Capture the cell that displays the provided text and extract its (X, Y) central coordinate. 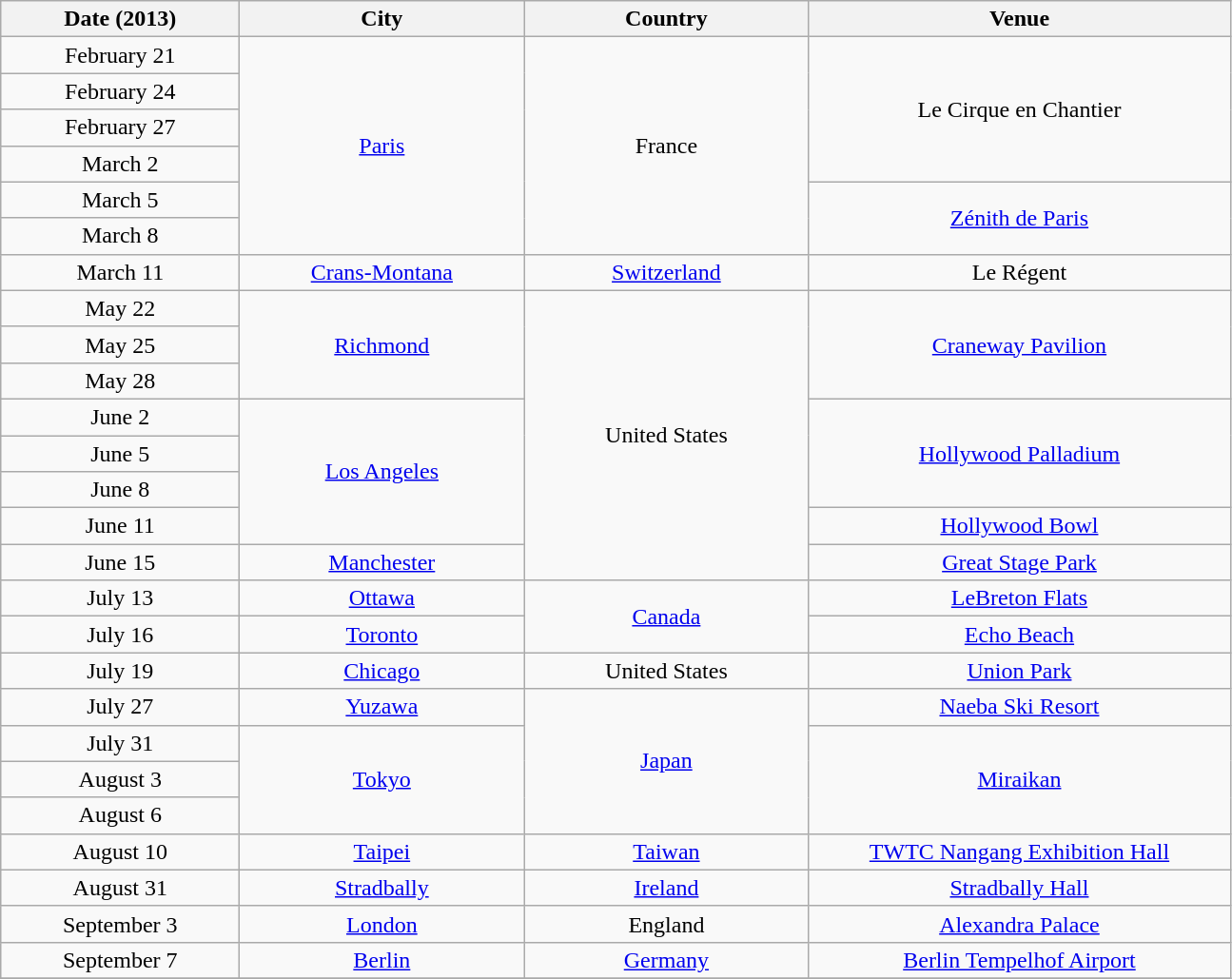
Crans-Montana (382, 272)
February 21 (120, 55)
Great Stage Park (1020, 562)
Ottawa (382, 598)
Hollywood Palladium (1020, 453)
August 6 (120, 815)
England (666, 924)
February 27 (120, 127)
City (382, 19)
July 31 (120, 743)
Berlin (382, 960)
Yuzawa (382, 707)
Taipei (382, 852)
July 13 (120, 598)
Miraikan (1020, 779)
July 19 (120, 671)
LeBreton Flats (1020, 598)
TWTC Nangang Exhibition Hall (1020, 852)
Le Régent (1020, 272)
Chicago (382, 671)
Germany (666, 960)
Le Cirque en Chantier (1020, 109)
May 22 (120, 308)
September 7 (120, 960)
Country (666, 19)
Venue (1020, 19)
Los Angeles (382, 471)
Switzerland (666, 272)
Union Park (1020, 671)
May 25 (120, 344)
Echo Beach (1020, 635)
September 3 (120, 924)
Manchester (382, 562)
July 27 (120, 707)
August 3 (120, 779)
March 8 (120, 236)
June 11 (120, 526)
Richmond (382, 344)
May 28 (120, 381)
Craneway Pavilion (1020, 344)
August 10 (120, 852)
Canada (666, 617)
Taiwan (666, 852)
Tokyo (382, 779)
March 5 (120, 200)
Stradbally Hall (1020, 888)
London (382, 924)
February 24 (120, 91)
Stradbally (382, 888)
Zénith de Paris (1020, 218)
March 2 (120, 164)
June 8 (120, 490)
Toronto (382, 635)
March 11 (120, 272)
June 2 (120, 417)
Japan (666, 761)
Naeba Ski Resort (1020, 707)
France (666, 146)
June 15 (120, 562)
Paris (382, 146)
Ireland (666, 888)
Hollywood Bowl (1020, 526)
July 16 (120, 635)
Berlin Tempelhof Airport (1020, 960)
Alexandra Palace (1020, 924)
August 31 (120, 888)
June 5 (120, 454)
Date (2013) (120, 19)
